Return the [x, y] coordinate for the center point of the cell that contains the specified text.  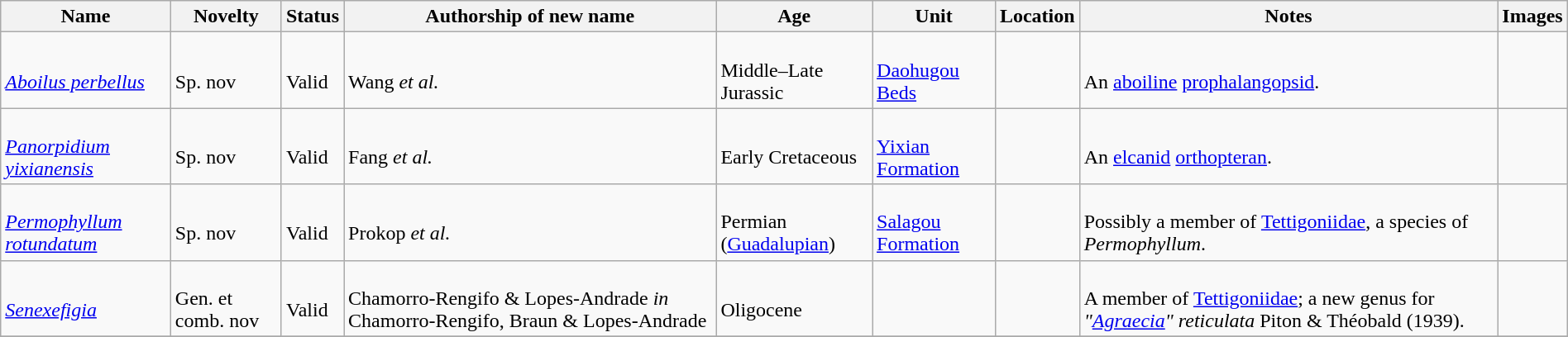
A member of Tettigoniidae; a new genus for "Agraecia" reticulata Piton & Théobald (1939). [1288, 298]
Daohugou Beds [935, 70]
Panorpidium yixianensis [86, 146]
An aboiline prophalangopsid. [1288, 70]
Middle–Late Jurassic [794, 70]
Gen. et comb. nov [226, 298]
Name [86, 17]
Prokop et al. [530, 222]
Novelty [226, 17]
Chamorro-Rengifo & Lopes-Andrade in Chamorro-Rengifo, Braun & Lopes-Andrade [530, 298]
Fang et al. [530, 146]
Permian (Guadalupian) [794, 222]
Location [1037, 17]
Images [1532, 17]
Status [313, 17]
Age [794, 17]
Senexefigia [86, 298]
An elcanid orthopteran. [1288, 146]
Notes [1288, 17]
Unit [935, 17]
Salagou Formation [935, 222]
Early Cretaceous [794, 146]
Oligocene [794, 298]
Permophyllum rotundatum [86, 222]
Possibly a member of Tettigoniidae, a species of Permophyllum. [1288, 222]
Aboilus perbellus [86, 70]
Yixian Formation [935, 146]
Wang et al. [530, 70]
Authorship of new name [530, 17]
